Scan for the cell matching the given text and deliver its (x, y) coordinate at center. 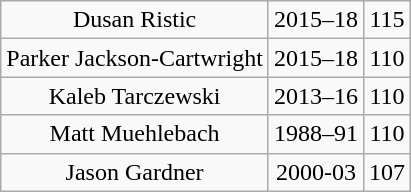
Matt Muehlebach (135, 134)
2000-03 (316, 172)
115 (386, 20)
Parker Jackson-Cartwright (135, 58)
Dusan Ristic (135, 20)
Jason Gardner (135, 172)
Kaleb Tarczewski (135, 96)
1988–91 (316, 134)
107 (386, 172)
2013–16 (316, 96)
